Scan for the cell matching the given text and deliver its [x, y] coordinate at center. 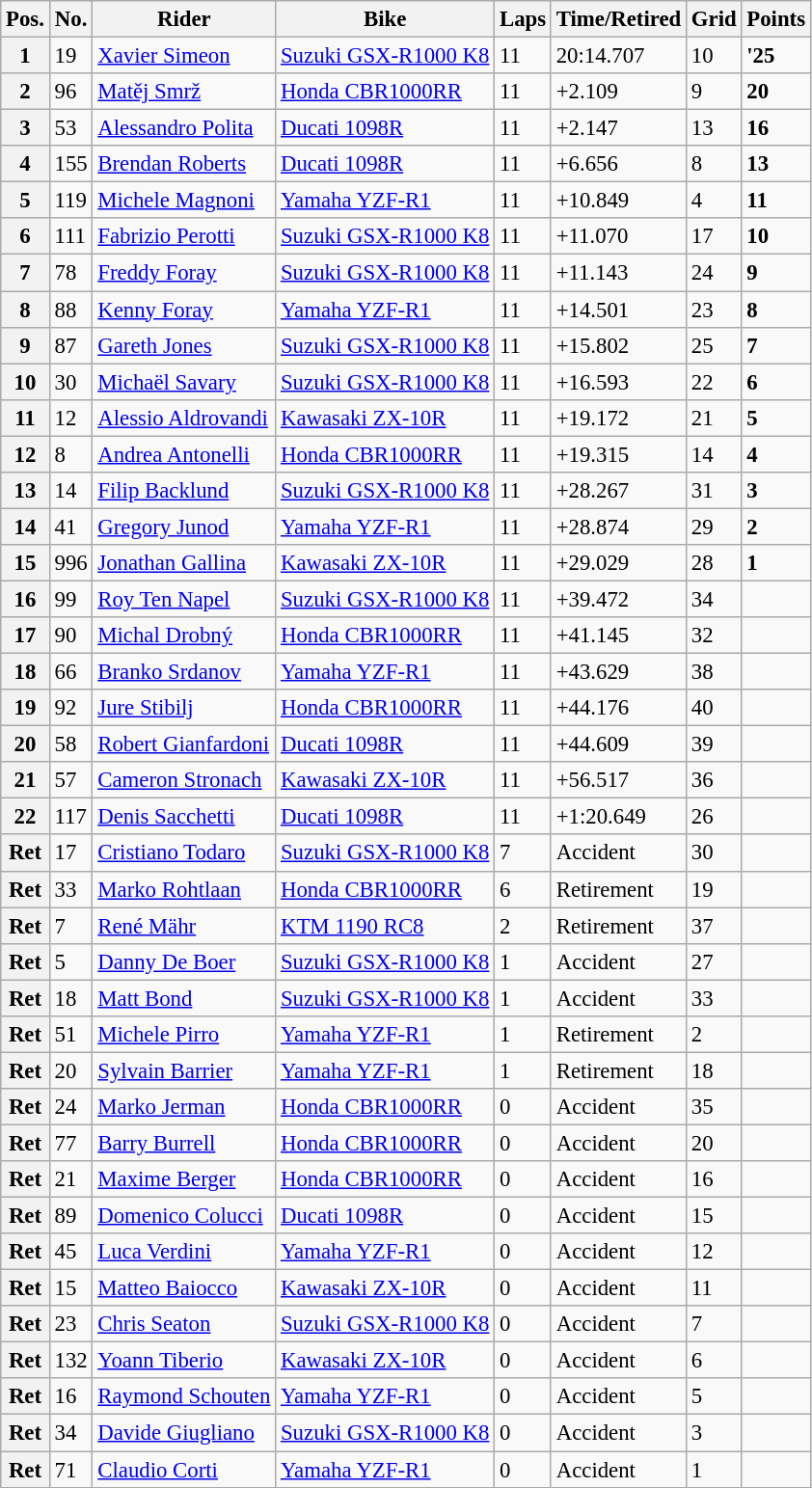
Jonathan Gallina [184, 563]
Barry Burrell [184, 1143]
38 [714, 672]
41 [71, 527]
37 [714, 926]
Claudio Corti [184, 1470]
Freddy Foray [184, 273]
+15.802 [618, 345]
'25 [775, 56]
Jure Stibilj [184, 708]
Sylvain Barrier [184, 1070]
66 [71, 672]
Cristiano Todaro [184, 853]
Matteo Baiocco [184, 1288]
45 [71, 1252]
+2.147 [618, 128]
Robert Gianfardoni [184, 744]
+29.029 [618, 563]
Alessandro Polita [184, 128]
Alessio Aldrovandi [184, 418]
25 [714, 345]
+28.874 [618, 527]
92 [71, 708]
78 [71, 273]
+1:20.649 [618, 817]
Michal Drobný [184, 636]
Gareth Jones [184, 345]
Davide Giugliano [184, 1433]
20:14.707 [618, 56]
Chris Seaton [184, 1324]
No. [71, 19]
31 [714, 491]
+16.593 [618, 382]
77 [71, 1143]
90 [71, 636]
Brendan Roberts [184, 164]
Fabrizio Perotti [184, 236]
28 [714, 563]
87 [71, 345]
Xavier Simeon [184, 56]
Michele Magnoni [184, 201]
Cameron Stronach [184, 780]
29 [714, 527]
88 [71, 310]
Denis Sacchetti [184, 817]
Matěj Smrž [184, 92]
Marko Rohtlaan [184, 889]
+14.501 [618, 310]
58 [71, 744]
51 [71, 1035]
+10.849 [618, 201]
+19.172 [618, 418]
155 [71, 164]
+56.517 [618, 780]
Points [775, 19]
Grid [714, 19]
99 [71, 599]
117 [71, 817]
+43.629 [618, 672]
Yoann Tiberio [184, 1361]
+19.315 [618, 454]
40 [714, 708]
Filip Backlund [184, 491]
71 [71, 1470]
+6.656 [618, 164]
Branko Srdanov [184, 672]
Laps [523, 19]
Matt Bond [184, 998]
+28.267 [618, 491]
32 [714, 636]
89 [71, 1216]
996 [71, 563]
39 [714, 744]
+39.472 [618, 599]
Time/Retired [618, 19]
KTM 1190 RC8 [386, 926]
53 [71, 128]
+11.143 [618, 273]
René Mähr [184, 926]
57 [71, 780]
26 [714, 817]
Andrea Antonelli [184, 454]
119 [71, 201]
Michaël Savary [184, 382]
Raymond Schouten [184, 1397]
Rider [184, 19]
27 [714, 961]
Danny De Boer [184, 961]
36 [714, 780]
35 [714, 1107]
Pos. [25, 19]
Bike [386, 19]
Kenny Foray [184, 310]
Michele Pirro [184, 1035]
+44.176 [618, 708]
96 [71, 92]
Maxime Berger [184, 1179]
Luca Verdini [184, 1252]
+44.609 [618, 744]
Marko Jerman [184, 1107]
111 [71, 236]
132 [71, 1361]
Gregory Junod [184, 527]
+41.145 [618, 636]
+11.070 [618, 236]
Domenico Colucci [184, 1216]
Roy Ten Napel [184, 599]
+2.109 [618, 92]
